Locate the cell with the specified text and output its (X, Y) center coordinate. 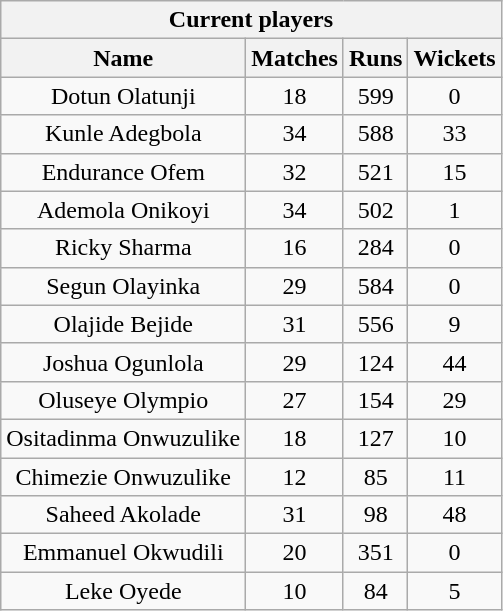
502 (375, 210)
Current players (251, 20)
11 (454, 477)
Wickets (454, 58)
284 (375, 248)
Endurance Ofem (124, 172)
Matches (295, 58)
124 (375, 362)
588 (375, 134)
84 (375, 591)
Ricky Sharma (124, 248)
20 (295, 553)
44 (454, 362)
Emmanuel Okwudili (124, 553)
16 (295, 248)
127 (375, 438)
599 (375, 96)
5 (454, 591)
Saheed Akolade (124, 515)
Ositadinma Onwuzulike (124, 438)
Oluseye Olympio (124, 400)
584 (375, 286)
Olajide Bejide (124, 324)
33 (454, 134)
Kunle Adegbola (124, 134)
Leke Oyede (124, 591)
Joshua Ogunlola (124, 362)
32 (295, 172)
154 (375, 400)
12 (295, 477)
9 (454, 324)
Chimezie Onwuzulike (124, 477)
85 (375, 477)
Name (124, 58)
48 (454, 515)
98 (375, 515)
Runs (375, 58)
556 (375, 324)
Dotun Olatunji (124, 96)
Ademola Onikoyi (124, 210)
1 (454, 210)
27 (295, 400)
Segun Olayinka (124, 286)
521 (375, 172)
351 (375, 553)
15 (454, 172)
